Return the (X, Y) coordinate for the center point of the cell that contains the specified text.  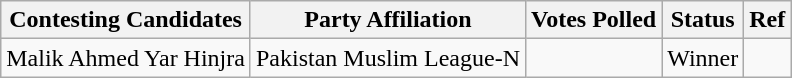
Status (703, 20)
Votes Polled (593, 20)
Contesting Candidates (126, 20)
Party Affiliation (388, 20)
Ref (768, 20)
Winner (703, 58)
Pakistan Muslim League-N (388, 58)
Malik Ahmed Yar Hinjra (126, 58)
